Scan for the cell matching the given text and deliver its (x, y) coordinate at center. 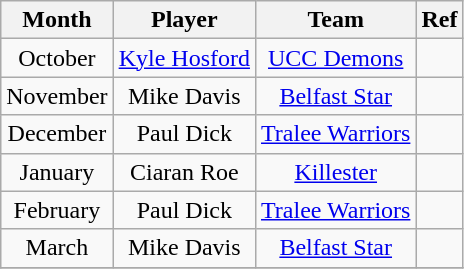
October (57, 58)
November (57, 96)
December (57, 134)
Ciaran Roe (184, 172)
Team (335, 20)
UCC Demons (335, 58)
February (57, 210)
January (57, 172)
Ref (440, 20)
March (57, 248)
Kyle Hosford (184, 58)
Month (57, 20)
Player (184, 20)
Killester (335, 172)
